Capture the cell that displays the provided text and extract its (x, y) central coordinate. 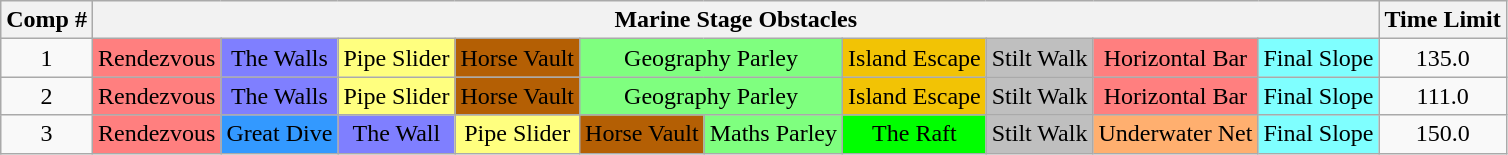
Maths Parley (773, 134)
3 (47, 134)
1 (47, 58)
Time Limit (1442, 20)
135.0 (1442, 58)
111.0 (1442, 96)
2 (47, 96)
The Wall (396, 134)
Comp # (47, 20)
Underwater Net (1176, 134)
Marine Stage Obstacles (736, 20)
Great Dive (280, 134)
150.0 (1442, 134)
The Raft (915, 134)
